Locate the cell with the specified text and output its [X, Y] center coordinate. 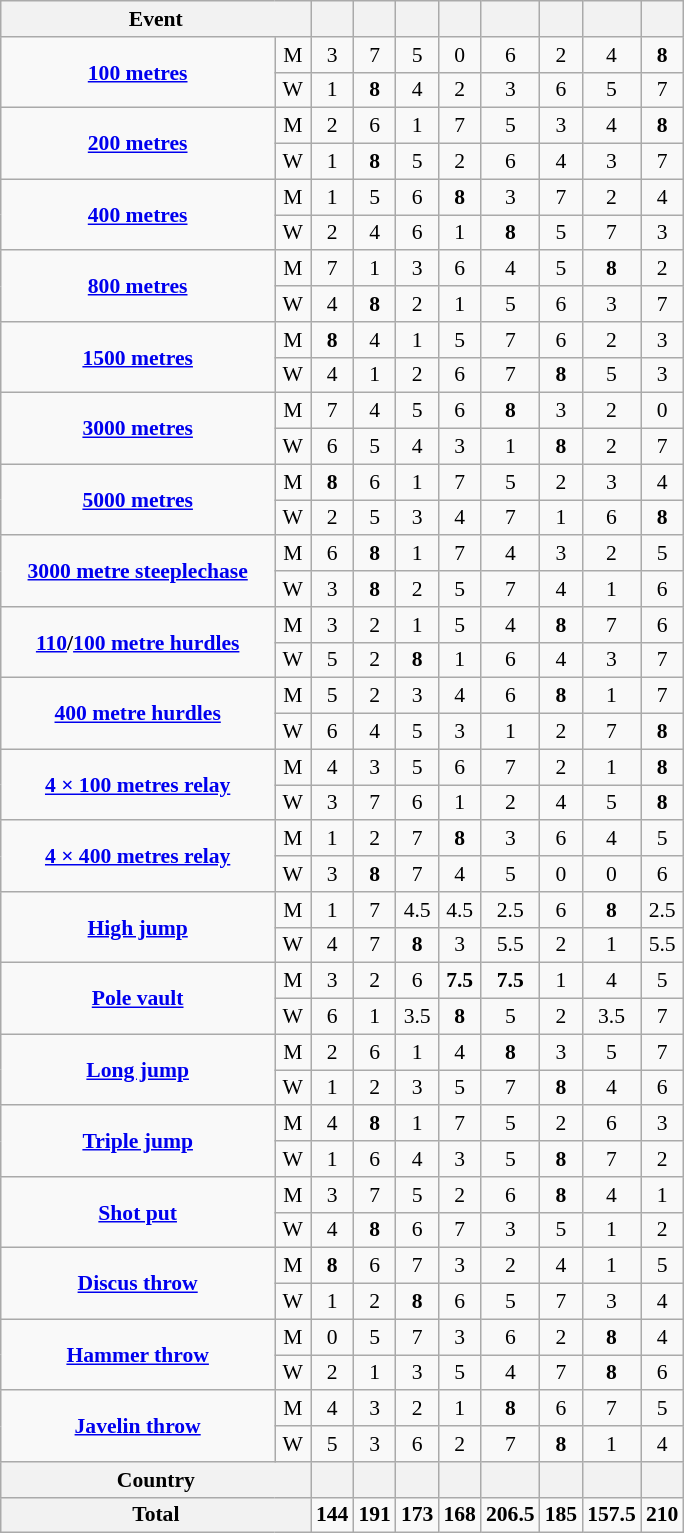
206.5 [510, 1515]
Shot put [138, 1212]
173 [418, 1515]
5000 metres [138, 500]
4 × 400 metres relay [138, 856]
Country [156, 1480]
Discus throw [138, 1284]
Long jump [138, 1070]
Total [156, 1515]
110/100 metre hurdles [138, 642]
191 [374, 1515]
100 metres [138, 72]
800 metres [138, 286]
400 metre hurdles [138, 714]
3000 metres [138, 428]
200 metres [138, 144]
4 × 100 metres relay [138, 784]
157.5 [612, 1515]
400 metres [138, 214]
Hammer throw [138, 1354]
185 [562, 1515]
144 [332, 1515]
1500 metres [138, 358]
Triple jump [138, 1142]
High jump [138, 928]
Javelin throw [138, 1426]
3000 metre steeplechase [138, 572]
210 [662, 1515]
Event [156, 19]
Pole vault [138, 998]
168 [460, 1515]
